For the text-containing cell, return its midpoint in [X, Y] coordinate format. 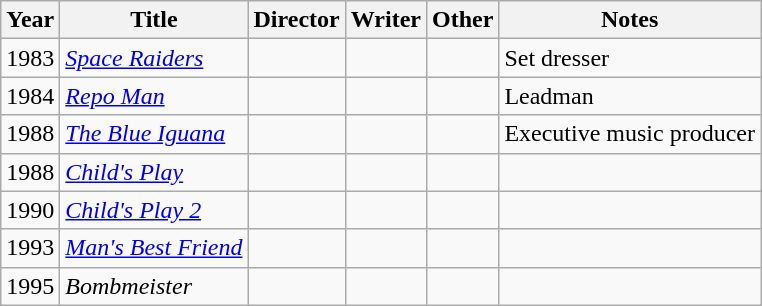
1995 [30, 286]
1990 [30, 210]
Child's Play 2 [154, 210]
Director [296, 20]
1993 [30, 248]
Leadman [630, 96]
Child's Play [154, 172]
Notes [630, 20]
Executive music producer [630, 134]
Repo Man [154, 96]
1984 [30, 96]
Other [462, 20]
Year [30, 20]
The Blue Iguana [154, 134]
Set dresser [630, 58]
Writer [386, 20]
Space Raiders [154, 58]
Man's Best Friend [154, 248]
Bombmeister [154, 286]
Title [154, 20]
1983 [30, 58]
